From the cell containing the given text, extract its center point as [x, y] coordinate. 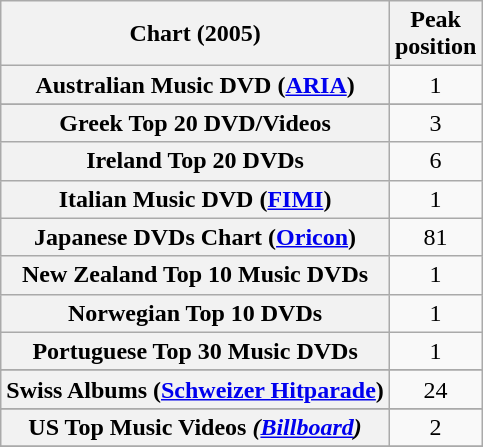
Swiss Albums (Schweizer Hitparade) [196, 389]
Ireland Top 20 DVDs [196, 161]
US Top Music Videos (Billboard) [196, 427]
2 [435, 427]
24 [435, 389]
Japanese DVDs Chart (Oricon) [196, 237]
Australian Music DVD (ARIA) [196, 85]
Norwegian Top 10 DVDs [196, 313]
Portuguese Top 30 Music DVDs [196, 351]
6 [435, 161]
Chart (2005) [196, 34]
81 [435, 237]
New Zealand Top 10 Music DVDs [196, 275]
Peakposition [435, 34]
3 [435, 123]
Italian Music DVD (FIMI) [196, 199]
Greek Top 20 DVD/Videos [196, 123]
